Return (X, Y) of the center of cell containing provided text 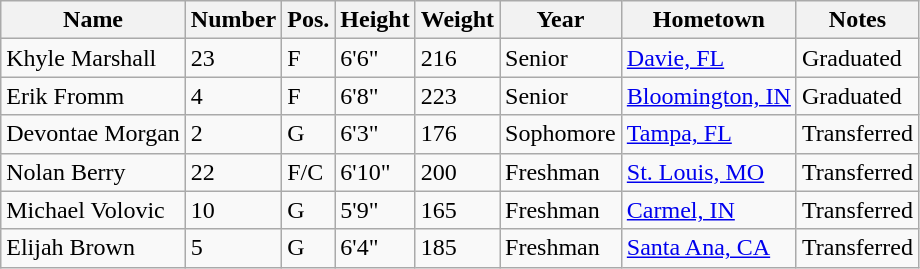
10 (233, 210)
F/C (308, 172)
Khyle Marshall (94, 58)
23 (233, 58)
165 (457, 210)
Sophomore (561, 134)
Hometown (708, 20)
Weight (457, 20)
223 (457, 96)
Height (375, 20)
Michael Volovic (94, 210)
Tampa, FL (708, 134)
4 (233, 96)
Year (561, 20)
Davie, FL (708, 58)
22 (233, 172)
St. Louis, MO (708, 172)
Devontae Morgan (94, 134)
6'4" (375, 248)
176 (457, 134)
Bloomington, IN (708, 96)
200 (457, 172)
Number (233, 20)
6'10" (375, 172)
2 (233, 134)
Carmel, IN (708, 210)
185 (457, 248)
Nolan Berry (94, 172)
Pos. (308, 20)
6'6" (375, 58)
Elijah Brown (94, 248)
Erik Fromm (94, 96)
Notes (857, 20)
Santa Ana, CA (708, 248)
5'9" (375, 210)
Name (94, 20)
216 (457, 58)
6'3" (375, 134)
5 (233, 248)
6'8" (375, 96)
